From the cell containing the given text, extract its center point as [X, Y] coordinate. 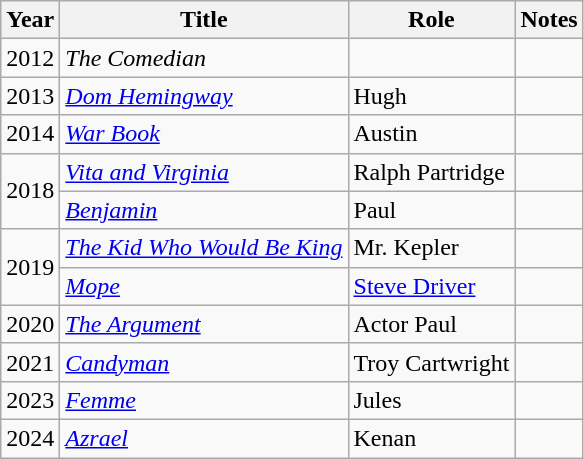
Dom Hemingway [204, 96]
Candyman [204, 362]
Benjamin [204, 210]
The Comedian [204, 58]
Notes [549, 20]
2013 [30, 96]
2021 [30, 362]
Ralph Partridge [432, 172]
The Kid Who Would Be King [204, 248]
Mope [204, 286]
Kenan [432, 438]
The Argument [204, 324]
Azrael [204, 438]
Mr. Kepler [432, 248]
2014 [30, 134]
Actor Paul [432, 324]
2019 [30, 267]
Hugh [432, 96]
Steve Driver [432, 286]
Paul [432, 210]
Vita and Virginia [204, 172]
Role [432, 20]
Austin [432, 134]
2018 [30, 191]
Jules [432, 400]
2023 [30, 400]
2012 [30, 58]
Femme [204, 400]
War Book [204, 134]
Title [204, 20]
2020 [30, 324]
2024 [30, 438]
Troy Cartwright [432, 362]
Year [30, 20]
